Find where the given text appears and provide that cell's center as [x, y] coordinate. 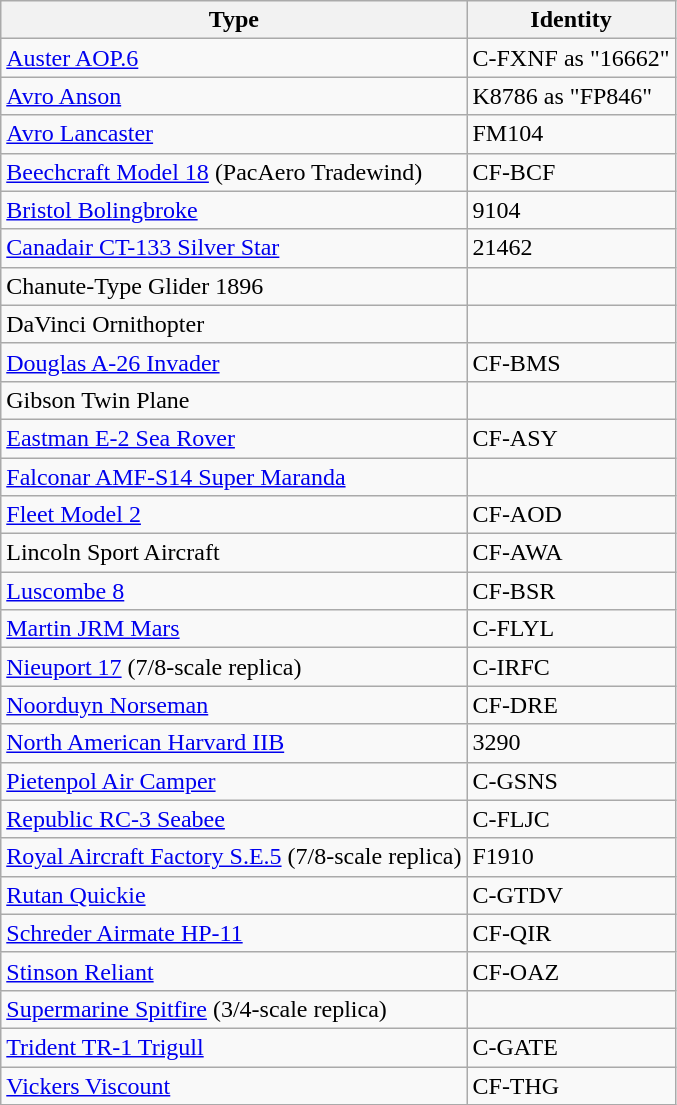
CF-BMS [571, 362]
Republic RC-3 Seabee [234, 819]
Noorduyn Norseman [234, 705]
Beechcraft Model 18 (PacAero Tradewind) [234, 172]
3290 [571, 743]
Douglas A-26 Invader [234, 362]
Fleet Model 2 [234, 515]
C-GATE [571, 1047]
Supermarine Spitfire (3/4-scale replica) [234, 1009]
C-GTDV [571, 895]
C-GSNS [571, 781]
C-FLYL [571, 629]
CF-ASY [571, 438]
DaVinci Ornithopter [234, 324]
Bristol Bolingbroke [234, 210]
F1910 [571, 857]
Avro Anson [234, 96]
FM104 [571, 134]
Avro Lancaster [234, 134]
CF-DRE [571, 705]
Gibson Twin Plane [234, 400]
21462 [571, 248]
9104 [571, 210]
Identity [571, 20]
Rutan Quickie [234, 895]
Pietenpol Air Camper [234, 781]
Schreder Airmate HP-11 [234, 933]
Trident TR-1 Trigull [234, 1047]
C-FXNF as "16662" [571, 58]
CF-AOD [571, 515]
Falconar AMF-S14 Super Maranda [234, 477]
Royal Aircraft Factory S.E.5 (7/8-scale replica) [234, 857]
CF-THG [571, 1085]
Vickers Viscount [234, 1085]
CF-QIR [571, 933]
Auster AOP.6 [234, 58]
Nieuport 17 (7/8-scale replica) [234, 667]
Luscombe 8 [234, 591]
CF-OAZ [571, 971]
K8786 as "FP846" [571, 96]
Martin JRM Mars [234, 629]
CF-BCF [571, 172]
Canadair CT-133 Silver Star [234, 248]
C-IRFC [571, 667]
C-FLJC [571, 819]
Lincoln Sport Aircraft [234, 553]
Stinson Reliant [234, 971]
CF-AWA [571, 553]
Chanute-Type Glider 1896 [234, 286]
Type [234, 20]
North American Harvard IIB [234, 743]
Eastman E-2 Sea Rover [234, 438]
CF-BSR [571, 591]
